Locate the cell with the specified text and output its [x, y] center coordinate. 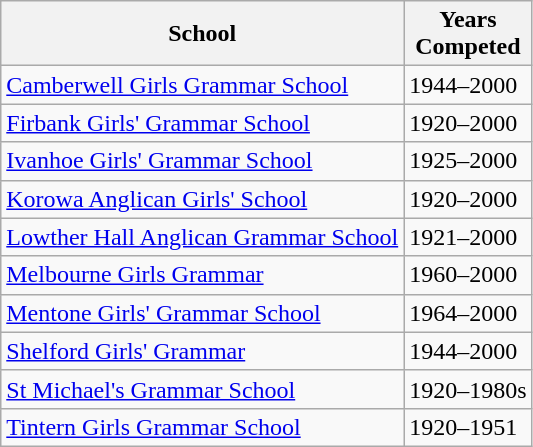
School [202, 34]
Korowa Anglican Girls' School [202, 199]
Tintern Girls Grammar School [202, 427]
1960–2000 [468, 275]
Melbourne Girls Grammar [202, 275]
1921–2000 [468, 237]
Mentone Girls' Grammar School [202, 313]
Lowther Hall Anglican Grammar School [202, 237]
Shelford Girls' Grammar [202, 351]
1964–2000 [468, 313]
1920–1980s [468, 389]
1925–2000 [468, 161]
1920–1951 [468, 427]
St Michael's Grammar School [202, 389]
YearsCompeted [468, 34]
Camberwell Girls Grammar School [202, 85]
Firbank Girls' Grammar School [202, 123]
Ivanhoe Girls' Grammar School [202, 161]
